Scan for the cell matching the given text and deliver its [X, Y] coordinate at center. 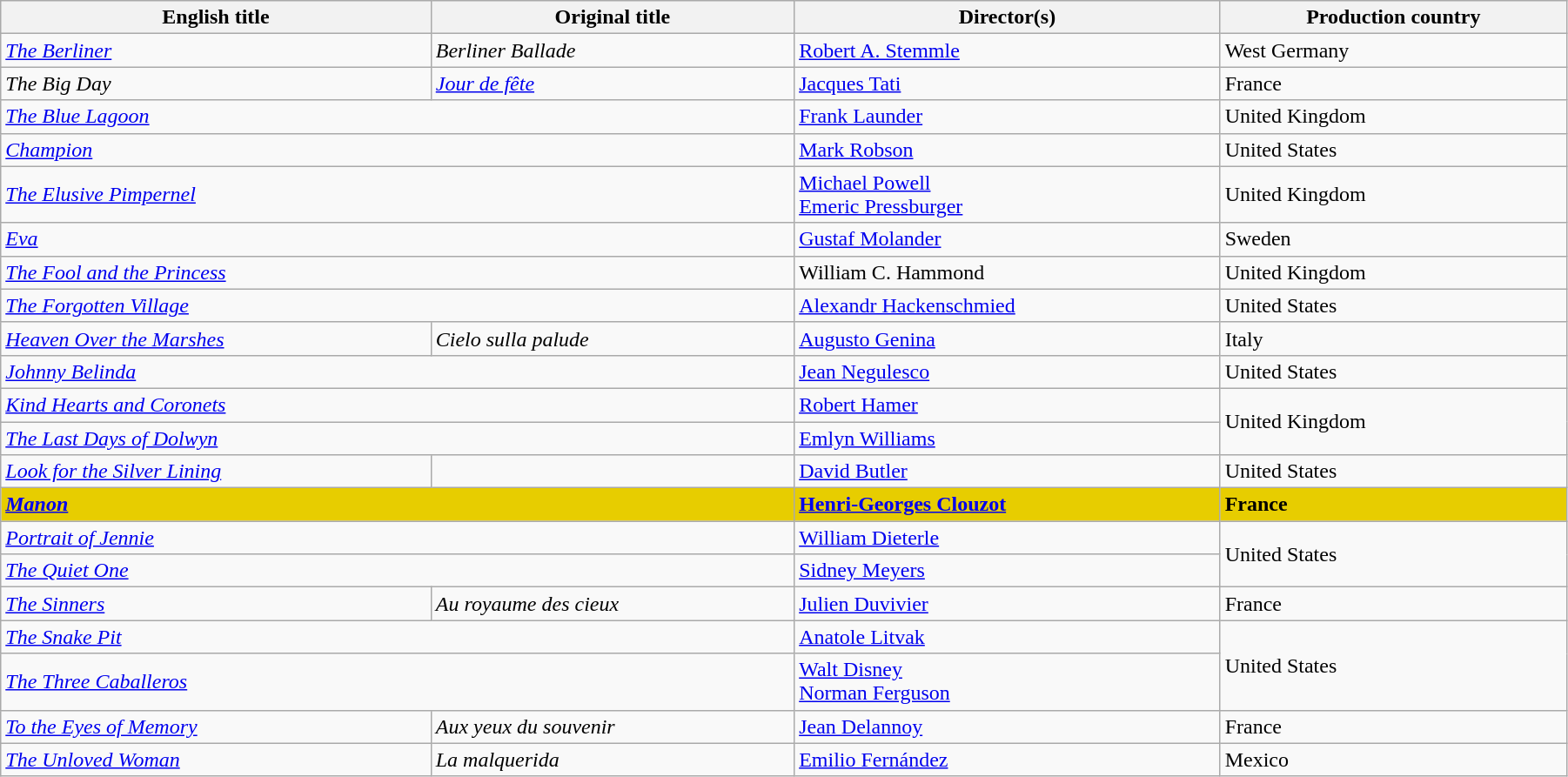
Jour de fête [613, 84]
Frank Launder [1008, 117]
Mexico [1393, 760]
Robert A. Stemmle [1008, 50]
Sidney Meyers [1008, 571]
Champion [398, 150]
Robert Hamer [1008, 405]
The Unloved Woman [216, 760]
Jean Negulesco [1008, 372]
Heaven Over the Marshes [216, 338]
Original title [613, 17]
David Butler [1008, 472]
Portrait of Jennie [398, 538]
The Big Day [216, 84]
Johnny Belinda [398, 372]
Michael PowellEmeric Pressburger [1008, 195]
The Berliner [216, 50]
Julien Duvivier [1008, 604]
Manon [398, 505]
Eva [398, 239]
To the Eyes of Memory [216, 727]
Kind Hearts and Coronets [398, 405]
William C. Hammond [1008, 272]
Emilio Fernández [1008, 760]
Jean Delannoy [1008, 727]
Emlyn Williams [1008, 438]
Au royaume des cieux [613, 604]
William Dieterle [1008, 538]
Cielo sulla palude [613, 338]
The Snake Pit [398, 637]
The Forgotten Village [398, 305]
The Blue Lagoon [398, 117]
Italy [1393, 338]
English title [216, 17]
Gustaf Molander [1008, 239]
Production country [1393, 17]
Alexandr Hackenschmied [1008, 305]
The Sinners [216, 604]
Aux yeux du souvenir [613, 727]
Walt DisneyNorman Ferguson [1008, 682]
The Three Caballeros [398, 682]
Berliner Ballade [613, 50]
The Fool and the Princess [398, 272]
Anatole Litvak [1008, 637]
La malquerida [613, 760]
Sweden [1393, 239]
Mark Robson [1008, 150]
West Germany [1393, 50]
The Elusive Pimpernel [398, 195]
Director(s) [1008, 17]
The Quiet One [398, 571]
The Last Days of Dolwyn [398, 438]
Jacques Tati [1008, 84]
Augusto Genina [1008, 338]
Look for the Silver Lining [216, 472]
Henri-Georges Clouzot [1008, 505]
